Locate the cell with the specified text and output its [x, y] center coordinate. 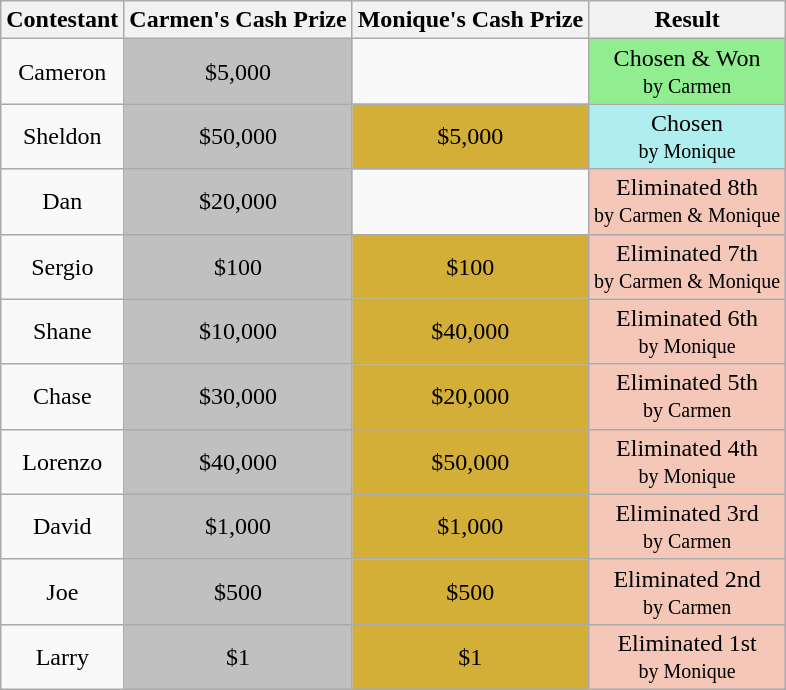
Eliminated 6th by Monique [688, 332]
Result [688, 20]
Eliminated 3rd by Carmen [688, 526]
Eliminated 8th by Carmen & Monique [688, 202]
Eliminated 5th by Carmen [688, 396]
$30,000 [238, 396]
Dan [62, 202]
Contestant [62, 20]
Larry [62, 656]
Carmen's Cash Prize [238, 20]
Eliminated 1st by Monique [688, 656]
Monique's Cash Prize [470, 20]
Sheldon [62, 136]
Joe [62, 592]
Chase [62, 396]
Lorenzo [62, 462]
Cameron [62, 72]
Sergio [62, 266]
Eliminated 7th by Carmen & Monique [688, 266]
$10,000 [238, 332]
David [62, 526]
Chosen & Wonby Carmen [688, 72]
Chosen by Monique [688, 136]
Shane [62, 332]
Eliminated 4th by Monique [688, 462]
Eliminated 2nd by Carmen [688, 592]
